Output the (x, y) coordinate of the center of the cell containing the given text.  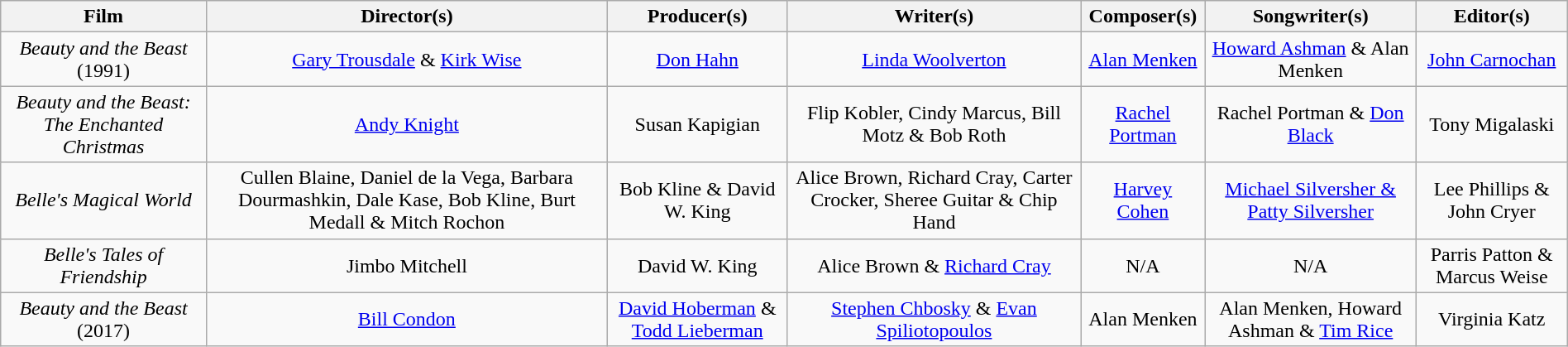
Harvey Cohen (1143, 200)
Writer(s) (935, 17)
Gary Trousdale & Kirk Wise (407, 60)
Film (104, 17)
Andy Knight (407, 124)
Editor(s) (1492, 17)
Beauty and the Beast: The Enchanted Christmas (104, 124)
Bill Condon (407, 320)
Virginia Katz (1492, 320)
Bob Kline & David W. King (697, 200)
Belle's Tales of Friendship (104, 265)
Flip Kobler, Cindy Marcus, Bill Motz & Bob Roth (935, 124)
Producer(s) (697, 17)
Howard Ashman & Alan Menken (1310, 60)
David Hoberman & Todd Lieberman (697, 320)
Beauty and the Beast (2017) (104, 320)
Songwriter(s) (1310, 17)
Linda Woolverton (935, 60)
Composer(s) (1143, 17)
Belle's Magical World (104, 200)
Tony Migalaski (1492, 124)
Stephen Chbosky & Evan Spiliotopoulos (935, 320)
David W. King (697, 265)
Jimbo Mitchell (407, 265)
Parris Patton & Marcus Weise (1492, 265)
Alice Brown & Richard Cray (935, 265)
Cullen Blaine, Daniel de la Vega, Barbara Dourmashkin, Dale Kase, Bob Kline, Burt Medall & Mitch Rochon (407, 200)
Michael Silversher & Patty Silversher (1310, 200)
Alice Brown, Richard Cray, Carter Crocker, Sheree Guitar & Chip Hand (935, 200)
Susan Kapigian (697, 124)
Beauty and the Beast (1991) (104, 60)
Director(s) (407, 17)
Alan Menken, Howard Ashman & Tim Rice (1310, 320)
Lee Phillips & John Cryer (1492, 200)
John Carnochan (1492, 60)
Rachel Portman (1143, 124)
Rachel Portman & Don Black (1310, 124)
Don Hahn (697, 60)
